Search for the cell housing the specified text and yield its [x, y] center coordinate. 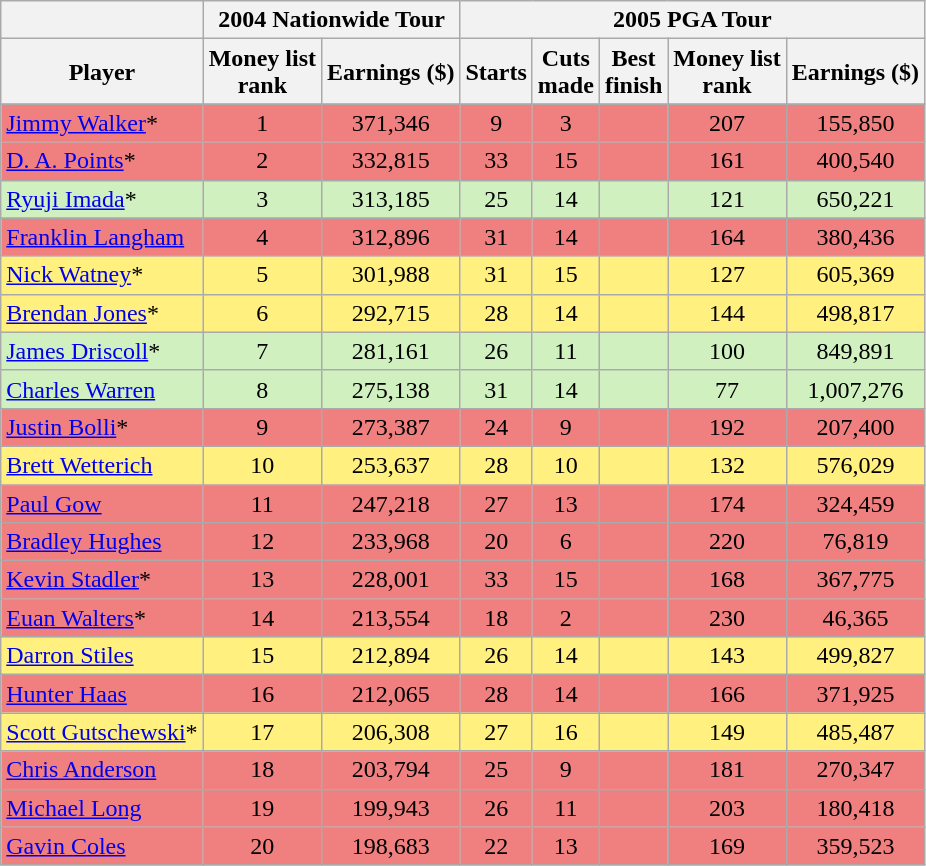
400,540 [855, 161]
Justin Bolli* [102, 427]
127 [727, 275]
499,827 [855, 656]
1,007,276 [855, 389]
576,029 [855, 465]
D. A. Points* [102, 161]
161 [727, 161]
498,817 [855, 313]
144 [727, 313]
301,988 [391, 275]
312,896 [391, 237]
275,138 [391, 389]
605,369 [855, 275]
Hunter Haas [102, 694]
132 [727, 465]
Paul Gow [102, 503]
22 [496, 846]
Brendan Jones* [102, 313]
8 [262, 389]
76,819 [855, 542]
Nick Watney* [102, 275]
100 [727, 351]
174 [727, 503]
166 [727, 694]
Gavin Coles [102, 846]
155,850 [855, 123]
7 [262, 351]
367,775 [855, 580]
Jimmy Walker* [102, 123]
Franklin Langham [102, 237]
207 [727, 123]
12 [262, 542]
1 [262, 123]
206,308 [391, 732]
380,436 [855, 237]
143 [727, 656]
17 [262, 732]
2005 PGA Tour [692, 20]
220 [727, 542]
Chris Anderson [102, 770]
332,815 [391, 161]
292,715 [391, 313]
247,218 [391, 503]
121 [727, 199]
Bestfinish [633, 72]
213,554 [391, 618]
Cutsmade [566, 72]
270,347 [855, 770]
5 [262, 275]
Brett Wetterich [102, 465]
Bradley Hughes [102, 542]
Scott Gutschewski* [102, 732]
19 [262, 808]
2004 Nationwide Tour [332, 20]
313,185 [391, 199]
212,894 [391, 656]
359,523 [855, 846]
4 [262, 237]
650,221 [855, 199]
Michael Long [102, 808]
181 [727, 770]
164 [727, 237]
230 [727, 618]
273,387 [391, 427]
180,418 [855, 808]
Charles Warren [102, 389]
77 [727, 389]
253,637 [391, 465]
485,487 [855, 732]
Kevin Stadler* [102, 580]
169 [727, 846]
198,683 [391, 846]
849,891 [855, 351]
324,459 [855, 503]
Darron Stiles [102, 656]
149 [727, 732]
281,161 [391, 351]
203,794 [391, 770]
192 [727, 427]
Euan Walters* [102, 618]
233,968 [391, 542]
371,346 [391, 123]
199,943 [391, 808]
Ryuji Imada* [102, 199]
James Driscoll* [102, 351]
371,925 [855, 694]
168 [727, 580]
212,065 [391, 694]
207,400 [855, 427]
203 [727, 808]
46,365 [855, 618]
24 [496, 427]
Player [102, 72]
228,001 [391, 580]
Starts [496, 72]
